Detect which cell encompasses the target text, then output its [x, y] center coordinate. 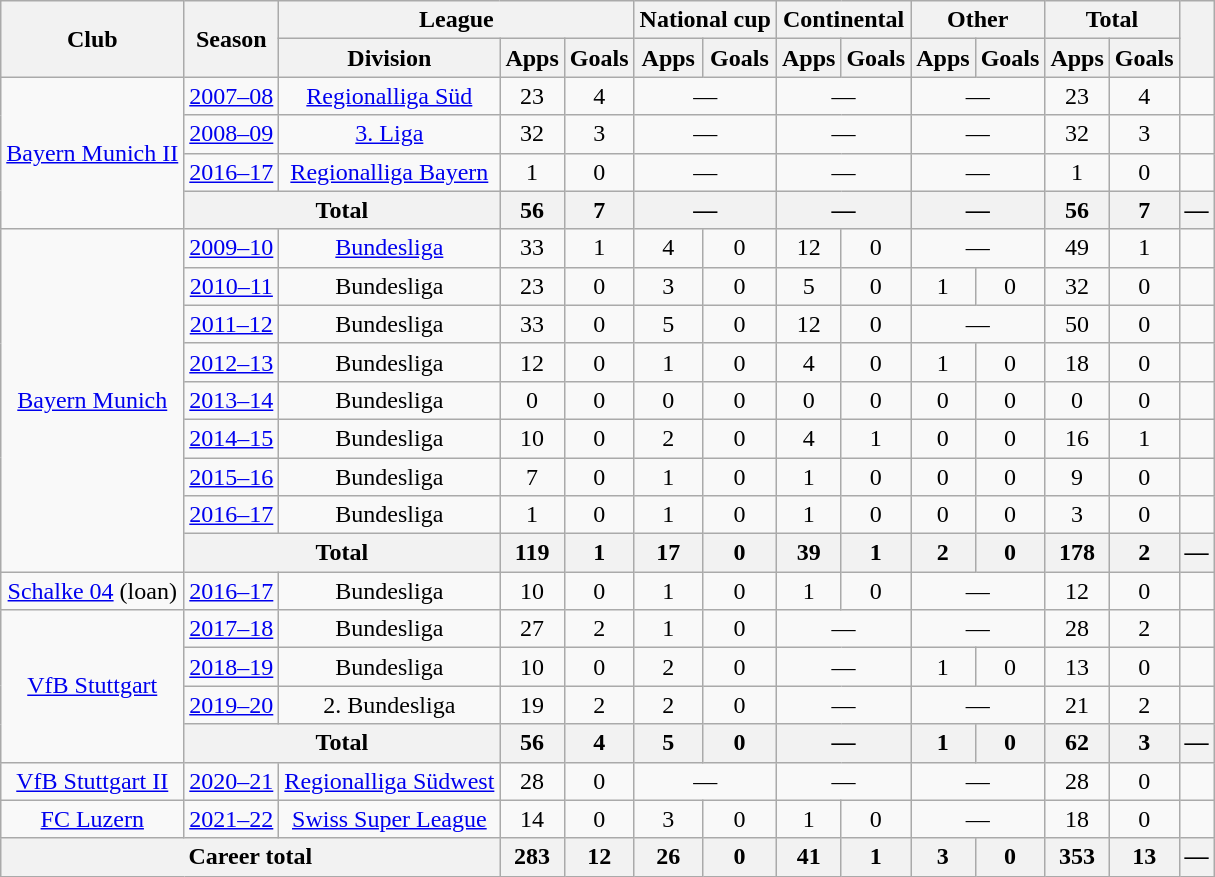
353 [1077, 857]
2020–21 [232, 781]
2011–12 [232, 324]
2021–22 [232, 819]
VfB Stuttgart [92, 686]
Division [390, 58]
50 [1077, 324]
League [456, 20]
26 [668, 857]
9 [1077, 477]
Swiss Super League [390, 819]
2. Bundesliga [390, 705]
2017–18 [232, 629]
178 [1077, 553]
27 [532, 629]
39 [808, 553]
Regionalliga Bayern [390, 172]
283 [532, 857]
Regionalliga Süd [390, 96]
2008–09 [232, 134]
2014–15 [232, 438]
2015–16 [232, 477]
2009–10 [232, 248]
Season [232, 39]
FC Luzern [92, 819]
119 [532, 553]
Schalke 04 (loan) [92, 591]
3. Liga [390, 134]
2018–19 [232, 667]
Career total [250, 857]
62 [1077, 743]
16 [1077, 438]
Bayern Munich [92, 400]
49 [1077, 248]
41 [808, 857]
21 [1077, 705]
2013–14 [232, 400]
National cup [705, 20]
14 [532, 819]
17 [668, 553]
19 [532, 705]
Club [92, 39]
Regionalliga Südwest [390, 781]
VfB Stuttgart II [92, 781]
2007–08 [232, 96]
2012–13 [232, 362]
2019–20 [232, 705]
Bayern Munich II [92, 153]
Continental [843, 20]
2010–11 [232, 286]
Other [978, 20]
